Identify which cell holds the provided text, then report its (X, Y) central coordinate. 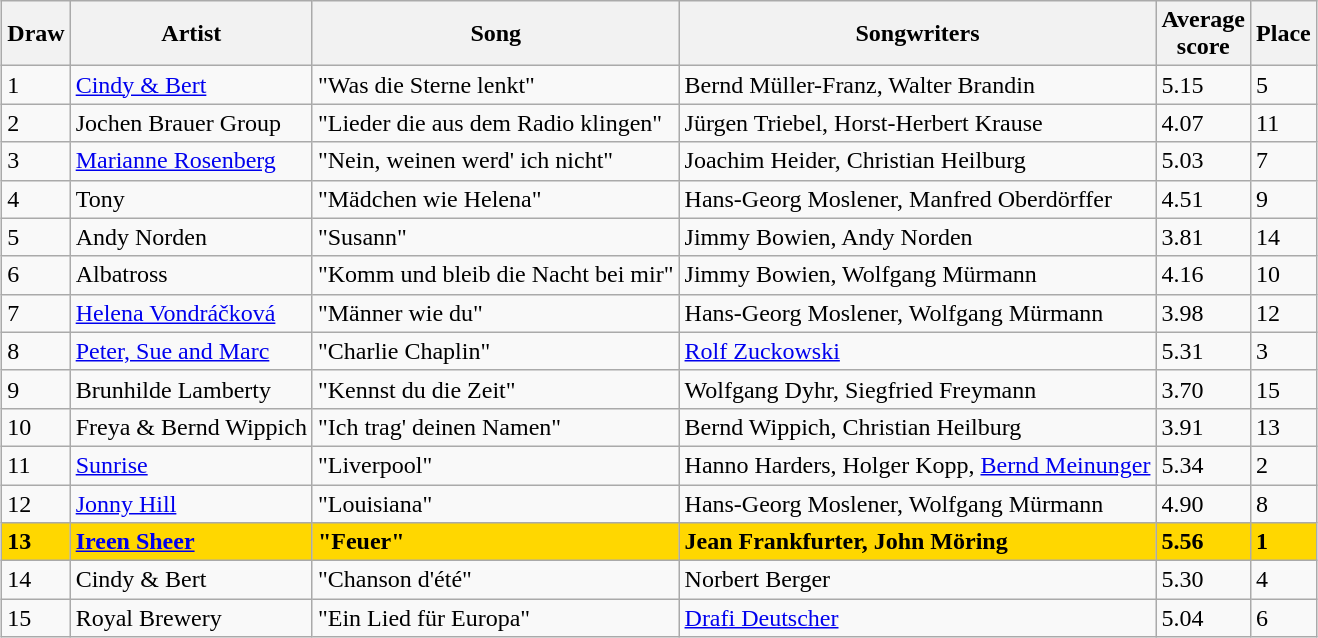
"Charlie Chaplin" (496, 351)
"Feuer" (496, 542)
Ireen Sheer (191, 542)
Andy Norden (191, 237)
Freya & Bernd Wippich (191, 427)
4.51 (1204, 199)
"Louisiana" (496, 503)
Sunrise (191, 465)
"Kennst du die Zeit" (496, 389)
5.31 (1204, 351)
Songwriters (918, 34)
Bernd Müller-Franz, Walter Brandin (918, 85)
Drafi Deutscher (918, 618)
5.30 (1204, 580)
Song (496, 34)
"Nein, weinen werd' ich nicht" (496, 161)
3.91 (1204, 427)
Artist (191, 34)
Wolfgang Dyhr, Siegfried Freymann (918, 389)
Hans-Georg Moslener, Manfred Oberdörffer (918, 199)
Jimmy Bowien, Wolfgang Mürmann (918, 275)
5.56 (1204, 542)
Jonny Hill (191, 503)
4.07 (1204, 123)
Bernd Wippich, Christian Heilburg (918, 427)
Hanno Harders, Holger Kopp, Bernd Meinunger (918, 465)
4.16 (1204, 275)
Jürgen Triebel, Horst-Herbert Krause (918, 123)
"Liverpool" (496, 465)
"Chanson d'été" (496, 580)
Helena Vondráčková (191, 313)
"Mädchen wie Helena" (496, 199)
Albatross (191, 275)
Jochen Brauer Group (191, 123)
3.70 (1204, 389)
Averagescore (1204, 34)
"Was die Sterne lenkt" (496, 85)
5.15 (1204, 85)
3.81 (1204, 237)
"Komm und bleib die Nacht bei mir" (496, 275)
Brunhilde Lamberty (191, 389)
Joachim Heider, Christian Heilburg (918, 161)
4.90 (1204, 503)
"Ein Lied für Europa" (496, 618)
Norbert Berger (918, 580)
Jimmy Bowien, Andy Norden (918, 237)
5.34 (1204, 465)
Tony (191, 199)
"Ich trag' deinen Namen" (496, 427)
Draw (36, 34)
"Susann" (496, 237)
Marianne Rosenberg (191, 161)
Peter, Sue and Marc (191, 351)
"Männer wie du" (496, 313)
5.04 (1204, 618)
Place (1284, 34)
5.03 (1204, 161)
Royal Brewery (191, 618)
Jean Frankfurter, John Möring (918, 542)
"Lieder die aus dem Radio klingen" (496, 123)
Rolf Zuckowski (918, 351)
3.98 (1204, 313)
